Return [X, Y] of the center of cell containing provided text 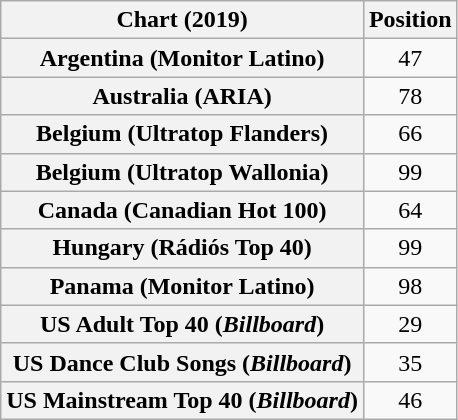
66 [410, 134]
US Dance Club Songs (Billboard) [182, 362]
Chart (2019) [182, 20]
Canada (Canadian Hot 100) [182, 210]
64 [410, 210]
47 [410, 58]
98 [410, 286]
Position [410, 20]
Hungary (Rádiós Top 40) [182, 248]
46 [410, 400]
Belgium (Ultratop Flanders) [182, 134]
Belgium (Ultratop Wallonia) [182, 172]
29 [410, 324]
78 [410, 96]
Australia (ARIA) [182, 96]
US Adult Top 40 (Billboard) [182, 324]
Argentina (Monitor Latino) [182, 58]
35 [410, 362]
US Mainstream Top 40 (Billboard) [182, 400]
Panama (Monitor Latino) [182, 286]
